Determine the [X, Y] coordinate at the center of the cell enclosing the given text.  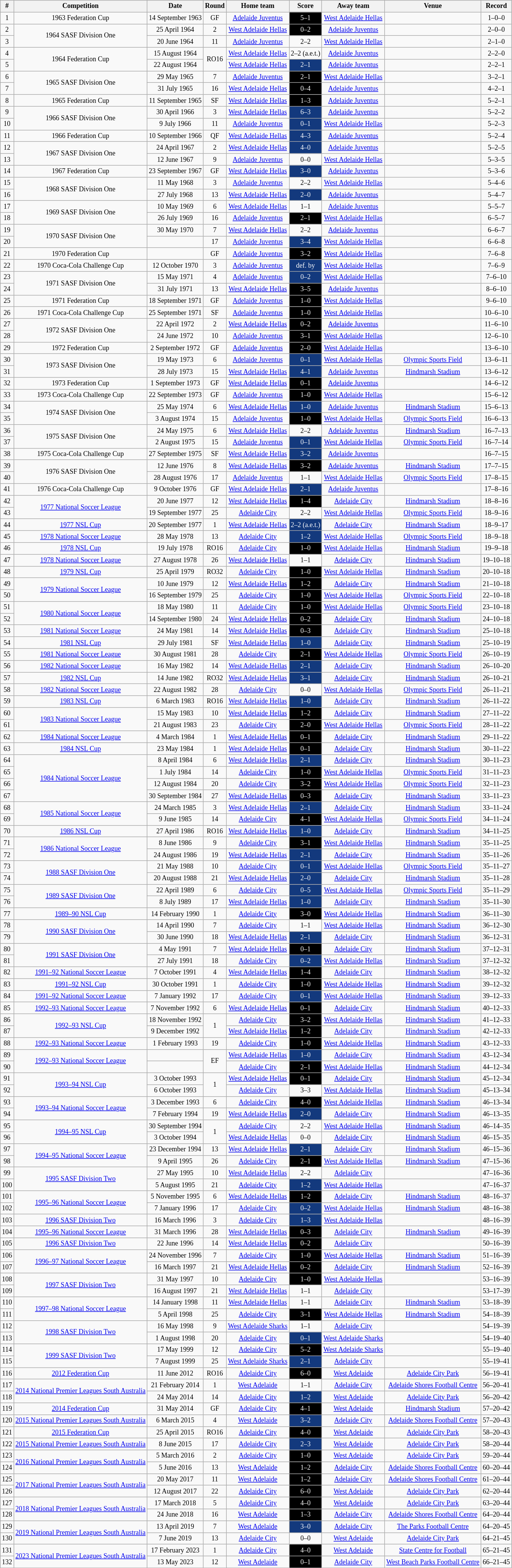
68 [7, 808]
Away team [353, 6]
1978 NSL Cup [80, 548]
2016 National Premier Leagues South Australia [80, 1462]
7 June 2019 [175, 1538]
25 April 1964 [175, 29]
1971 Federation Cup [80, 301]
11 June 2012 [175, 1373]
7–6–10 [497, 278]
7 January 1992 [175, 996]
5–3–5 [497, 160]
132 [7, 1562]
72 [7, 855]
20 June 1964 [175, 42]
12 June 1976 [175, 466]
90 [7, 1067]
62–20–44 [497, 1491]
29–11–22 [497, 737]
2 September 1972 [175, 348]
1973 SASF Division One [80, 366]
17–8–15 [497, 478]
19 July 1978 [175, 548]
51–16–39 [497, 1255]
9 April 1995 [175, 1162]
12–6–10 [497, 337]
1969 SASF Division One [80, 212]
105 [7, 1244]
14 September 1963 [175, 18]
Score [305, 6]
126 [7, 1491]
Home team [258, 6]
8–6–10 [497, 289]
37–12–31 [497, 949]
26–11–21 [497, 690]
5–3–6 [497, 171]
56–20–42 [497, 1397]
1991 SASF Division One [80, 955]
46–15–35 [497, 1137]
1991–92 NSL Cup [80, 985]
40 [7, 478]
37–12–32 [497, 961]
1999 SASF Division Two [80, 1356]
58–20–44 [497, 1444]
26 July 1969 [175, 219]
3 October 1993 [175, 1078]
1 August 1998 [175, 1338]
30 [7, 360]
25 September 1971 [175, 312]
77 [7, 914]
13–6–11 [497, 360]
97 [7, 1149]
81 [7, 961]
1993–94 National Soccer League [80, 1108]
9–6–10 [497, 301]
30 May 1970 [175, 230]
6–5–7 [497, 219]
46–13–35 [497, 1114]
20–10–18 [497, 572]
24–10–18 [497, 619]
25–10–18 [497, 631]
131 [7, 1550]
40–12–33 [497, 1008]
5–4–7 [497, 195]
1974 SASF Division One [80, 413]
3–3 [305, 1090]
22 September 1973 [175, 395]
120 [7, 1420]
89 [7, 1055]
26–10–21 [497, 678]
19–9–18 [497, 548]
122 [7, 1444]
1984 NSL Cup [80, 749]
37 [7, 442]
1986 National Soccer League [80, 849]
1972 SASF Division One [80, 330]
31 July 1971 [175, 289]
1 February 1993 [175, 1044]
110 [7, 1303]
58–20–43 [497, 1432]
71 [7, 843]
1973 Federation Cup [80, 383]
36–12–30 [497, 926]
88 [7, 1044]
65 [7, 772]
1981 NSL Cup [80, 643]
1985 National Soccer League [80, 813]
17 February 2023 [175, 1550]
22 August 1964 [175, 65]
35–11–29 [497, 890]
17 March 2018 [175, 1503]
3–5 [305, 289]
5–2–5 [497, 147]
5 August 1995 [175, 1185]
1971 SASF Division One [80, 283]
64–21–45 [497, 1538]
92 [7, 1090]
64–20–44 [497, 1515]
111 [7, 1314]
The Parks Football Centre [433, 1527]
1977 National Soccer League [80, 507]
49–16–39 [497, 1232]
117 [7, 1385]
48–16–39 [497, 1220]
15–6–12 [497, 395]
5–1 [305, 18]
3–4 [305, 242]
53–17–39 [497, 1291]
22 April 1972 [175, 324]
QF [215, 136]
26–10–19 [497, 654]
27 July 1968 [175, 195]
1994–95 NSL Cup [80, 1132]
127 [7, 1503]
5–5–7 [497, 206]
129 [7, 1527]
2–3 [305, 1444]
15–6–13 [497, 407]
51 [7, 607]
8 July 1989 [175, 902]
14 September 1980 [175, 619]
66 [7, 784]
46 [7, 548]
1963 Federation Cup [80, 18]
55 [7, 654]
35–11–25 [497, 843]
93 [7, 1103]
10 May 1969 [175, 206]
31 May 2014 [175, 1409]
2015 Federation Cup [80, 1432]
25–10–19 [497, 643]
102 [7, 1208]
27 September 1975 [175, 454]
39–12–33 [497, 996]
73 [7, 867]
35 [7, 419]
15 May 1983 [175, 713]
3 October 1994 [175, 1137]
28 August 1976 [175, 478]
47–16–37 [497, 1185]
30 June 1990 [175, 937]
130 [7, 1538]
7–6–9 [497, 265]
45–12–34 [497, 1078]
53 [7, 631]
24 May 2014 [175, 1397]
55–19–41 [497, 1362]
76 [7, 902]
1992–93 NSL Cup [80, 1026]
12 August 2017 [175, 1491]
16–6–13 [497, 419]
1990 SASF Division One [80, 931]
4 March 1984 [175, 737]
5–2–2 [497, 112]
26–10–20 [497, 666]
30 September 1984 [175, 796]
53–18–39 [497, 1303]
1980 National Soccer League [80, 613]
1988 SASF Division One [80, 872]
2019 National Premier Leagues South Australia [80, 1532]
35–11–26 [497, 855]
53–16–39 [497, 1279]
12 October 1970 [175, 265]
9 June 1985 [175, 820]
32 [7, 383]
121 [7, 1432]
79 [7, 937]
25 May 1974 [175, 407]
27 August 1978 [175, 560]
28 May 1978 [175, 536]
125 [7, 1479]
8 June 2015 [175, 1444]
57–20–43 [497, 1420]
16 September 1979 [175, 595]
7–6–8 [497, 253]
2014 Federation Cup [80, 1409]
34–11–24 [497, 820]
8 June 1986 [175, 843]
1965 SASF Division One [80, 83]
10–6–10 [497, 312]
124 [7, 1468]
1 July 1984 [175, 772]
1 September 1973 [175, 383]
1989 SASF Division One [80, 896]
100 [7, 1185]
64–20–45 [497, 1527]
1966 Federation Cup [80, 136]
35–11–27 [497, 867]
128 [7, 1515]
24 June 2018 [175, 1515]
6 March 1983 [175, 702]
17–7–15 [497, 466]
24 May 1981 [175, 631]
63–20–44 [497, 1503]
46–15–36 [497, 1149]
1976 SASF Division One [80, 471]
74 [7, 878]
7 November 1992 [175, 1008]
116 [7, 1373]
27 May 1995 [175, 1173]
25 April 1979 [175, 572]
21–10–18 [497, 584]
3 December 1993 [175, 1103]
84 [7, 996]
65–21–45 [497, 1550]
EF [215, 1061]
5 November 1995 [175, 1196]
0–4 [305, 88]
1982 NSL Cup [80, 678]
1998 SASF Division Two [80, 1332]
7 February 1994 [175, 1114]
def. by [305, 265]
16 August 1997 [175, 1291]
69 [7, 820]
85 [7, 1008]
5 April 1998 [175, 1314]
29 [7, 348]
86 [7, 1020]
28 July 1973 [175, 371]
31 July 1965 [175, 88]
State Centre for Football [433, 1550]
26–11–22 [497, 702]
44 [7, 525]
36 [7, 430]
30 April 1966 [175, 112]
6 October 1993 [175, 1090]
9 July 1966 [175, 124]
41 [7, 489]
16–7–15 [497, 454]
20 August 1988 [175, 878]
1997–98 National Soccer League [80, 1309]
1997 SASF Division Two [80, 1285]
98 [7, 1162]
27 April 1986 [175, 831]
18–9–18 [497, 536]
2023 National Premier Leagues South Australia [80, 1556]
1973 Coca-Cola Challenge Cup [80, 395]
5 June 2016 [175, 1468]
19–10–18 [497, 560]
24 June 1972 [175, 337]
52–16–39 [497, 1267]
38–12–32 [497, 972]
1968 SASF Division One [80, 189]
16 March 1997 [175, 1267]
20 September 1977 [175, 525]
54–18–39 [497, 1314]
14 June 1982 [175, 678]
34 [7, 407]
30 August 1981 [175, 654]
112 [7, 1326]
14–6–12 [497, 383]
1989–90 NSL Cup [80, 914]
2012 Federation Cup [80, 1373]
13 May 2023 [175, 1562]
West Beach Parks Football Centre [433, 1562]
109 [7, 1291]
56 [7, 666]
24 August 1986 [175, 855]
21 August 1983 [175, 725]
5–2–4 [497, 136]
43–12–33 [497, 1044]
48–16–37 [497, 1196]
18–8–16 [497, 501]
45 [7, 536]
83 [7, 985]
1964 Federation Cup [80, 59]
16 May 1982 [175, 666]
24 November 1996 [175, 1255]
78 [7, 926]
1983 National Soccer League [80, 719]
91 [7, 1078]
1971 Coca-Cola Challenge Cup [80, 312]
16 March 1996 [175, 1220]
31 [7, 371]
118 [7, 1397]
10 June 1979 [175, 584]
95 [7, 1126]
# [7, 6]
108 [7, 1279]
29 May 1965 [175, 77]
3 August 1974 [175, 419]
1970 Federation Cup [80, 253]
47–16–36 [497, 1173]
36–11–30 [497, 914]
115 [7, 1362]
63 [7, 749]
43 [7, 513]
18–9–16 [497, 513]
59 [7, 702]
60 [7, 713]
44–12–34 [497, 1067]
11 May 1968 [175, 183]
54–19–40 [497, 1338]
1996–97 National Soccer League [80, 1261]
5–2–3 [497, 124]
30–11–23 [497, 761]
1967 SASF Division One [80, 154]
1972 Federation Cup [80, 348]
1995 SASF Division Two [80, 1179]
Round [215, 6]
1966 SASF Division One [80, 118]
42–12–33 [497, 1031]
31–11–23 [497, 772]
18 May 1980 [175, 607]
16–7–13 [497, 430]
67 [7, 796]
45–13–34 [497, 1090]
18–9–17 [497, 525]
106 [7, 1255]
22 June 1996 [175, 1244]
119 [7, 1409]
41–12–33 [497, 1020]
32–11–23 [497, 784]
1975 SASF Division One [80, 436]
Record [497, 6]
31 May 1997 [175, 1279]
96 [7, 1137]
33–11–23 [497, 796]
1975 Coca-Cola Challenge Cup [80, 454]
33 [7, 395]
28–11–22 [497, 725]
1970 Coca-Cola Challenge Cup [80, 265]
22–10–18 [497, 595]
Venue [433, 6]
25 April 2015 [175, 1432]
87 [7, 1031]
14 April 1990 [175, 926]
23 December 1994 [175, 1149]
19 May 1973 [175, 360]
6 March 2015 [175, 1420]
113 [7, 1338]
3–2–1 [497, 77]
23 September 1967 [175, 171]
17 May 1999 [175, 1350]
2017 National Premier Leagues South Australia [80, 1485]
47 [7, 560]
7 August 1999 [175, 1362]
56–20–41 [497, 1385]
60–20–44 [497, 1468]
64 [7, 761]
99 [7, 1173]
101 [7, 1196]
16 May 1998 [175, 1326]
123 [7, 1456]
35–11–28 [497, 878]
48 [7, 572]
15 May 1971 [175, 278]
22 August 1982 [175, 690]
5–4–6 [497, 183]
4–2–1 [497, 88]
34–11–25 [497, 831]
24 May 1975 [175, 430]
94 [7, 1114]
2–2–1 [497, 65]
23 May 1984 [175, 749]
9 October 1976 [175, 489]
30 October 1991 [175, 985]
6–6–7 [497, 230]
1983 NSL Cup [80, 702]
47–15–36 [497, 1162]
70 [7, 831]
30–11–22 [497, 749]
13–6–10 [497, 348]
1964 SASF Division One [80, 36]
59–20–44 [497, 1456]
62 [7, 737]
43–12–34 [497, 1055]
21 May 1988 [175, 867]
2–1–0 [497, 42]
2 August 1975 [175, 442]
57–20–42 [497, 1409]
54 [7, 643]
1–0–0 [497, 18]
23–10–18 [497, 607]
2018 National Premier Leagues South Australia [80, 1509]
14 January 1998 [175, 1303]
1970 SASF Division One [80, 236]
46–14–35 [497, 1126]
8 April 1984 [175, 761]
4–3 [305, 136]
12 August 1984 [175, 784]
48–16–38 [497, 1208]
5 March 2016 [175, 1456]
66–21–45 [497, 1562]
52 [7, 619]
104 [7, 1232]
2–2–0 [497, 53]
17–8–16 [497, 489]
16–7–14 [497, 442]
14 February 1990 [175, 914]
20 June 1977 [175, 501]
82 [7, 972]
2–0–0 [497, 29]
80 [7, 949]
2014 National Premier Leagues South Australia [80, 1391]
22 April 1989 [175, 890]
24 April 1967 [175, 147]
114 [7, 1350]
11–6–10 [497, 324]
1977 NSL Cup [80, 525]
75 [7, 890]
29 July 1981 [175, 643]
18 November 1992 [175, 1020]
27–11–22 [497, 713]
27 July 1991 [175, 961]
5–2 [305, 1350]
1976 Coca-Cola Challenge Cup [80, 489]
61–20–44 [497, 1479]
46–13–34 [497, 1103]
15 August 1964 [175, 53]
1993–94 NSL Cup [80, 1084]
50 [7, 595]
7 October 1991 [175, 972]
7 January 1996 [175, 1208]
6–6–8 [497, 242]
1967 Federation Cup [80, 171]
58 [7, 690]
39 [7, 466]
20 May 2017 [175, 1479]
10 September 1966 [175, 136]
107 [7, 1267]
11 September 1965 [175, 101]
30 September 1994 [175, 1126]
38 [7, 454]
Competition [80, 6]
55–19–40 [497, 1350]
35–11–30 [497, 902]
18 September 1971 [175, 301]
13 April 2019 [175, 1527]
Date [175, 6]
31 March 1996 [175, 1232]
1965 Federation Cup [80, 101]
1994–95 National Soccer League [80, 1155]
54–19–39 [497, 1326]
9 December 1992 [175, 1031]
61 [7, 725]
21 February 2014 [175, 1385]
6–3 [305, 112]
12 June 1967 [175, 160]
39–12–32 [497, 985]
13–6–12 [497, 371]
24 March 1985 [175, 808]
56–19–41 [497, 1373]
5–2–1 [497, 101]
36–12–31 [497, 937]
103 [7, 1220]
33–11–24 [497, 808]
1979 National Soccer League [80, 589]
50–16–39 [497, 1244]
0–5 [305, 890]
4 May 1991 [175, 949]
42 [7, 501]
49 [7, 584]
1979 NSL Cup [80, 572]
57 [7, 678]
1986 NSL Cup [80, 831]
19 September 1977 [175, 513]
